Scan for the cell matching the given text and deliver its [X, Y] coordinate at center. 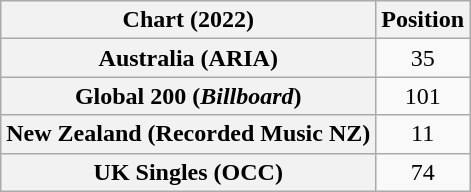
74 [423, 172]
35 [423, 58]
Chart (2022) [188, 20]
Position [423, 20]
UK Singles (OCC) [188, 172]
11 [423, 134]
101 [423, 96]
Australia (ARIA) [188, 58]
New Zealand (Recorded Music NZ) [188, 134]
Global 200 (Billboard) [188, 96]
